Provide the (X, Y) coordinate of the cell's center where the given text is located.  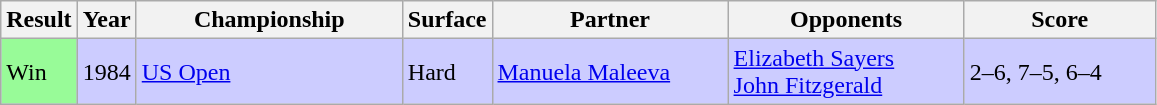
Partner (610, 20)
US Open (269, 72)
Hard (447, 72)
Surface (447, 20)
Year (106, 20)
1984 (106, 72)
Win (39, 72)
Elizabeth Sayers John Fitzgerald (846, 72)
2–6, 7–5, 6–4 (1060, 72)
Result (39, 20)
Score (1060, 20)
Opponents (846, 20)
Manuela Maleeva (610, 72)
Championship (269, 20)
